Find where the given text appears and provide that cell's center as (x, y) coordinate. 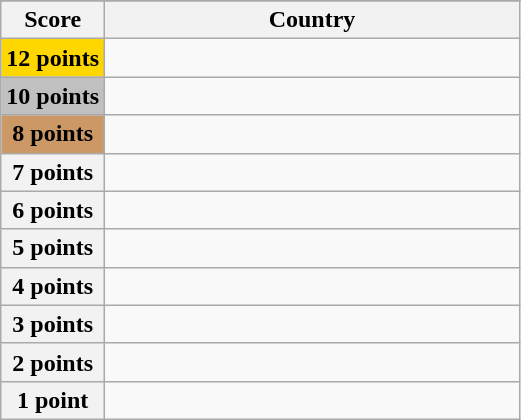
7 points (53, 172)
6 points (53, 210)
Country (312, 20)
Score (53, 20)
8 points (53, 134)
2 points (53, 362)
3 points (53, 324)
12 points (53, 58)
10 points (53, 96)
5 points (53, 248)
4 points (53, 286)
1 point (53, 400)
